Return the [x, y] coordinate for the center point of the cell that contains the specified text.  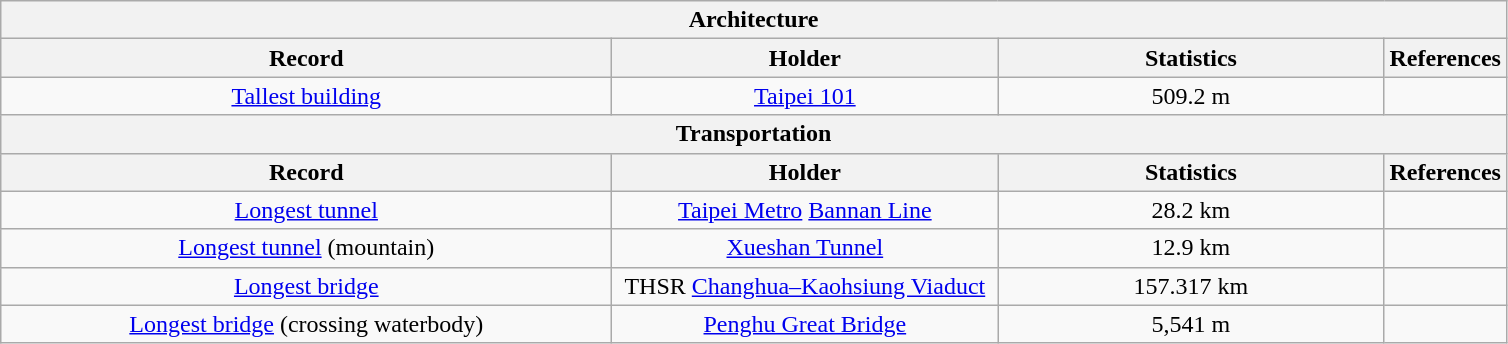
Tallest building [306, 96]
28.2 km [1191, 210]
Penghu Great Bridge [805, 324]
Longest tunnel (mountain) [306, 248]
Xueshan Tunnel [805, 248]
THSR Changhua–Kaohsiung Viaduct [805, 286]
Longest bridge (crossing waterbody) [306, 324]
Taipei Metro Bannan Line [805, 210]
509.2 m [1191, 96]
5,541 m [1191, 324]
Transportation [754, 134]
Architecture [754, 20]
Taipei 101 [805, 96]
Longest tunnel [306, 210]
Longest bridge [306, 286]
157.317 km [1191, 286]
12.9 km [1191, 248]
